Provide the (x, y) coordinate of the cell's center where the given text is located.  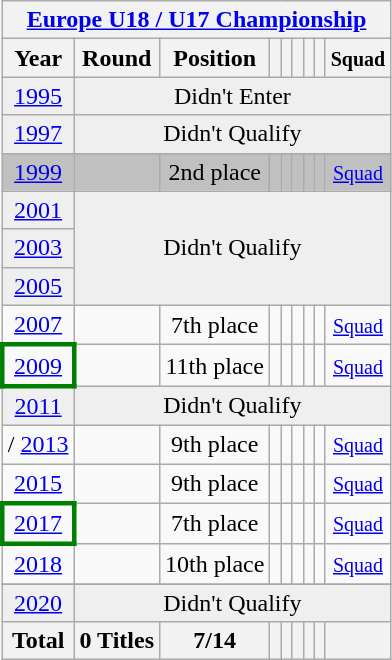
10th place (215, 564)
Year (38, 58)
Position (215, 58)
Didn't Enter (232, 96)
2018 (38, 564)
0 Titles (117, 641)
2020 (38, 603)
2nd place (215, 172)
7/14 (215, 641)
2003 (38, 248)
11th place (215, 366)
2005 (38, 286)
2011 (38, 406)
2009 (38, 366)
Total (38, 641)
/ 2013 (38, 444)
2015 (38, 484)
1997 (38, 134)
2007 (38, 325)
Europe U18 / U17 Championship (196, 20)
1999 (38, 172)
Round (117, 58)
2017 (38, 524)
2001 (38, 210)
1995 (38, 96)
